Identify which cell holds the provided text, then report its [x, y] central coordinate. 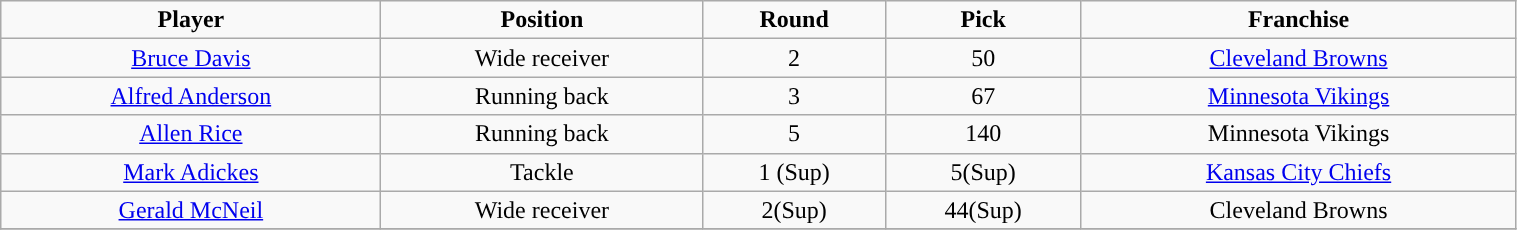
Gerald McNeil [191, 210]
Mark Adickes [191, 172]
44(Sup) [983, 210]
Bruce Davis [191, 58]
5 [794, 134]
Pick [983, 20]
3 [794, 96]
5(Sup) [983, 172]
Round [794, 20]
Position [542, 20]
Tackle [542, 172]
Allen Rice [191, 134]
2(Sup) [794, 210]
Player [191, 20]
140 [983, 134]
67 [983, 96]
2 [794, 58]
50 [983, 58]
1 (Sup) [794, 172]
Franchise [1298, 20]
Alfred Anderson [191, 96]
Kansas City Chiefs [1298, 172]
